Return (x, y) of the center of cell containing provided text 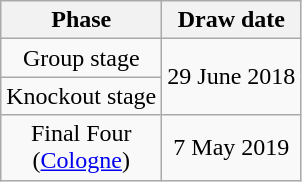
7 May 2019 (232, 148)
Group stage (82, 58)
Knockout stage (82, 96)
29 June 2018 (232, 77)
Final Four(Cologne) (82, 148)
Phase (82, 20)
Draw date (232, 20)
